Extract the [x, y] coordinate from the center of the cell holding the provided text.  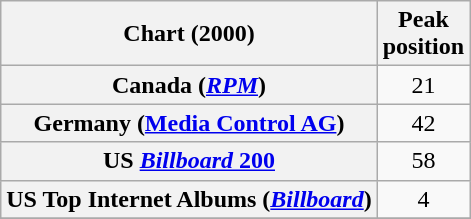
Chart (2000) [189, 34]
Germany (Media Control AG) [189, 123]
42 [423, 123]
21 [423, 85]
58 [423, 161]
Canada (RPM) [189, 85]
US Top Internet Albums (Billboard) [189, 199]
US Billboard 200 [189, 161]
Peakposition [423, 34]
4 [423, 199]
